Provide the (X, Y) coordinate of the cell's center where the given text is located.  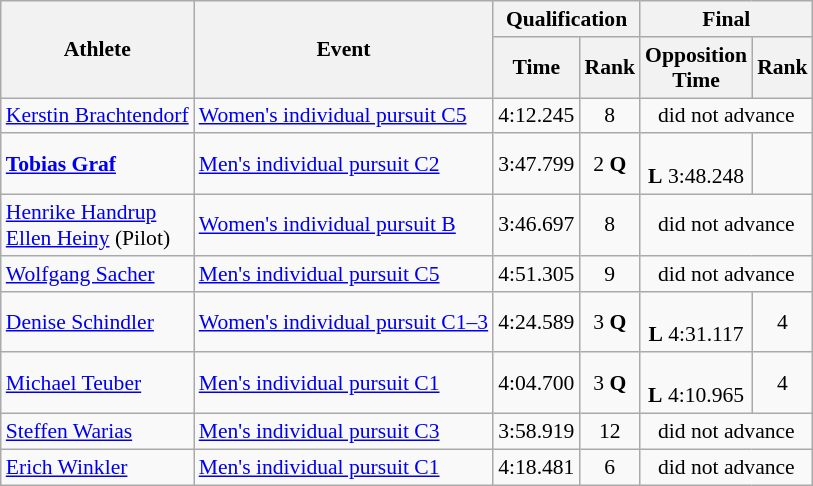
2 Q (610, 164)
Henrike HandrupEllen Heiny (Pilot) (98, 226)
Men's individual pursuit C5 (344, 274)
Denise Schindler (98, 322)
4:04.700 (536, 384)
Men's individual pursuit C2 (344, 164)
Final (726, 19)
Athlete (98, 50)
3:47.799 (536, 164)
Steffen Warias (98, 432)
6 (610, 467)
Men's individual pursuit C3 (344, 432)
L 4:31.117 (696, 322)
Tobias Graf (98, 164)
L 4:10.965 (696, 384)
L 3:48.248 (696, 164)
OppositionTime (696, 68)
Michael Teuber (98, 384)
Erich Winkler (98, 467)
3:58.919 (536, 432)
9 (610, 274)
4:12.245 (536, 116)
Qualification (566, 19)
4:18.481 (536, 467)
4:51.305 (536, 274)
Time (536, 68)
4:24.589 (536, 322)
Event (344, 50)
12 (610, 432)
Women's individual pursuit B (344, 226)
Women's individual pursuit C1–3 (344, 322)
Kerstin Brachtendorf (98, 116)
3:46.697 (536, 226)
Wolfgang Sacher (98, 274)
Women's individual pursuit C5 (344, 116)
